Determine the (X, Y) coordinate at the center of the cell enclosing the given text.  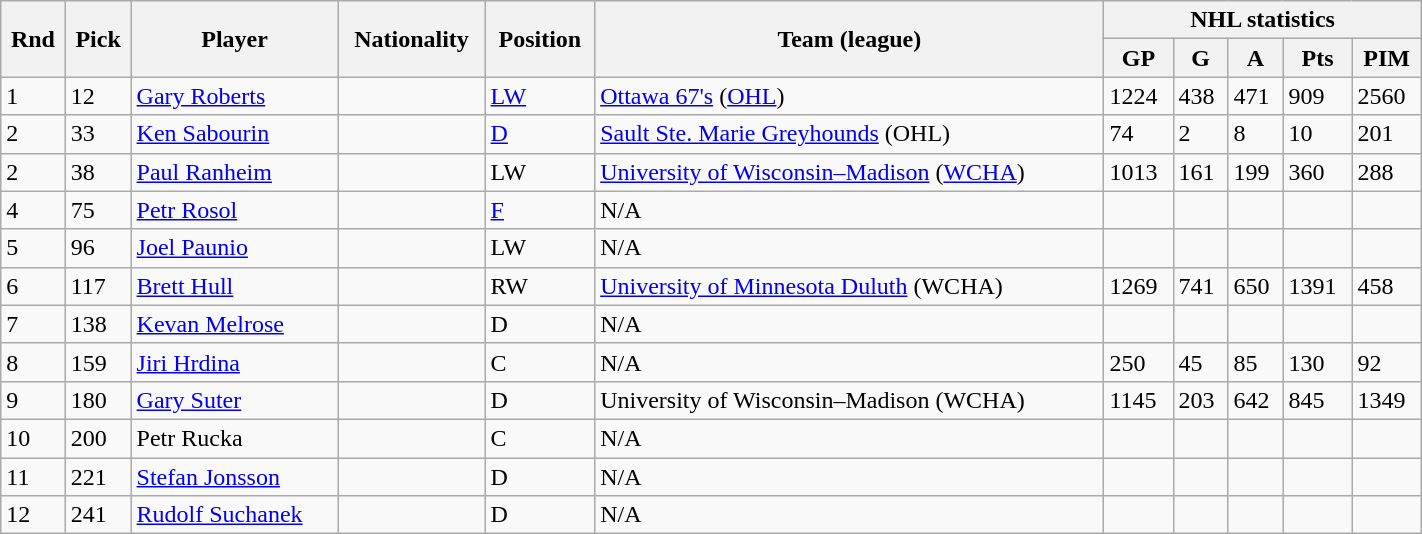
Rudolf Suchanek (234, 515)
845 (1318, 400)
1391 (1318, 286)
Joel Paunio (234, 248)
NHL statistics (1262, 20)
PIM (1386, 58)
130 (1318, 362)
RW (540, 286)
7 (33, 324)
Rnd (33, 39)
9 (33, 400)
G (1200, 58)
Ottawa 67's (OHL) (850, 96)
Stefan Jonsson (234, 477)
Pick (98, 39)
241 (98, 515)
85 (1256, 362)
Paul Ranheim (234, 172)
Sault Ste. Marie Greyhounds (OHL) (850, 134)
Brett Hull (234, 286)
203 (1200, 400)
F (540, 210)
A (1256, 58)
4 (33, 210)
Ken Sabourin (234, 134)
1013 (1138, 172)
201 (1386, 134)
Petr Rosol (234, 210)
650 (1256, 286)
161 (1200, 172)
360 (1318, 172)
1224 (1138, 96)
1 (33, 96)
Team (league) (850, 39)
Player (234, 39)
Jiri Hrdina (234, 362)
Petr Rucka (234, 438)
438 (1200, 96)
75 (98, 210)
74 (1138, 134)
1145 (1138, 400)
458 (1386, 286)
38 (98, 172)
45 (1200, 362)
221 (98, 477)
200 (98, 438)
Gary Suter (234, 400)
6 (33, 286)
180 (98, 400)
159 (98, 362)
909 (1318, 96)
741 (1200, 286)
GP (1138, 58)
33 (98, 134)
5 (33, 248)
471 (1256, 96)
96 (98, 248)
288 (1386, 172)
Nationality (412, 39)
642 (1256, 400)
199 (1256, 172)
1269 (1138, 286)
Kevan Melrose (234, 324)
Gary Roberts (234, 96)
2560 (1386, 96)
250 (1138, 362)
117 (98, 286)
Pts (1318, 58)
92 (1386, 362)
1349 (1386, 400)
11 (33, 477)
138 (98, 324)
Position (540, 39)
University of Minnesota Duluth (WCHA) (850, 286)
